Detect which cell encompasses the target text, then output its (x, y) center coordinate. 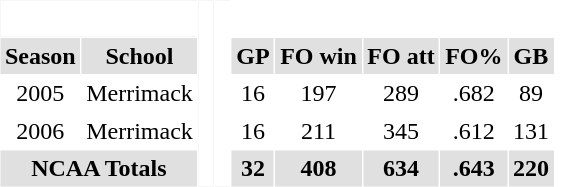
GP (253, 56)
197 (319, 94)
School (140, 56)
220 (530, 168)
.612 (474, 131)
.643 (474, 168)
32 (253, 168)
131 (530, 131)
FO win (319, 56)
Season (40, 56)
NCAA Totals (98, 168)
FO% (474, 56)
GB (530, 56)
2005 (40, 94)
FO att (401, 56)
289 (401, 94)
89 (530, 94)
2006 (40, 131)
408 (319, 168)
.682 (474, 94)
211 (319, 131)
634 (401, 168)
345 (401, 131)
